Search for the cell housing the specified text and yield its (X, Y) center coordinate. 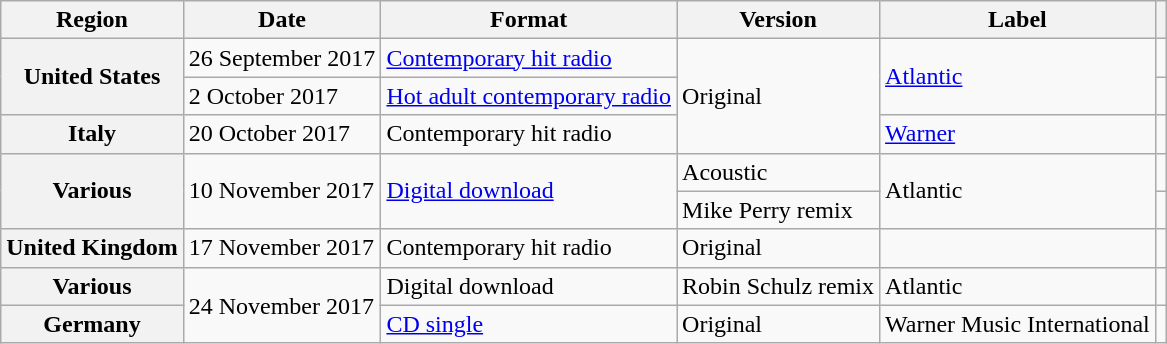
Robin Schulz remix (778, 286)
Italy (92, 134)
United States (92, 77)
Version (778, 20)
Warner Music International (1018, 324)
17 November 2017 (282, 248)
Germany (92, 324)
Warner (1018, 134)
United Kingdom (92, 248)
2 October 2017 (282, 96)
26 September 2017 (282, 58)
10 November 2017 (282, 191)
Label (1018, 20)
Format (529, 20)
Region (92, 20)
20 October 2017 (282, 134)
Date (282, 20)
CD single (529, 324)
Hot adult contemporary radio (529, 96)
Mike Perry remix (778, 210)
24 November 2017 (282, 305)
Acoustic (778, 172)
